Detect which cell encompasses the target text, then output its [x, y] center coordinate. 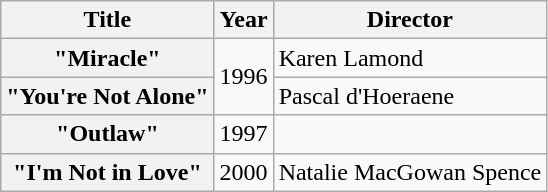
"Miracle" [108, 58]
Karen Lamond [410, 58]
1997 [244, 134]
Title [108, 20]
Year [244, 20]
Natalie MacGowan Spence [410, 172]
Pascal d'Hoeraene [410, 96]
"I'm Not in Love" [108, 172]
Director [410, 20]
"Outlaw" [108, 134]
2000 [244, 172]
"You're Not Alone" [108, 96]
1996 [244, 77]
